Search for the cell housing the specified text and yield its [X, Y] center coordinate. 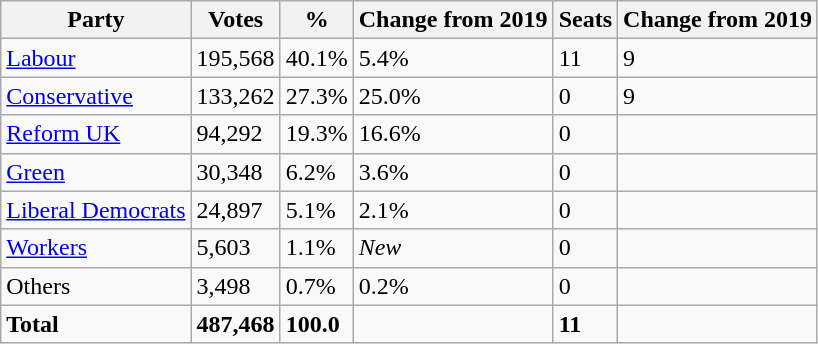
1.1% [316, 248]
5.1% [316, 210]
94,292 [236, 134]
Reform UK [96, 134]
16.6% [453, 134]
0.7% [316, 286]
19.3% [316, 134]
3,498 [236, 286]
6.2% [316, 172]
Workers [96, 248]
Liberal Democrats [96, 210]
Green [96, 172]
Others [96, 286]
487,468 [236, 324]
5,603 [236, 248]
24,897 [236, 210]
40.1% [316, 58]
Seats [585, 20]
100.0 [316, 324]
New [453, 248]
25.0% [453, 96]
Party [96, 20]
3.6% [453, 172]
30,348 [236, 172]
195,568 [236, 58]
Labour [96, 58]
Conservative [96, 96]
Votes [236, 20]
0.2% [453, 286]
5.4% [453, 58]
% [316, 20]
2.1% [453, 210]
Total [96, 324]
27.3% [316, 96]
133,262 [236, 96]
